Provide the [x, y] coordinate of the cell's center where the given text is located.  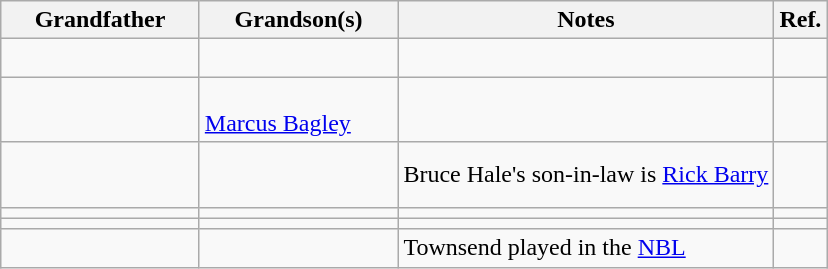
Grandson(s) [298, 20]
Bruce Hale's son-in-law is Rick Barry [586, 174]
Grandfather [100, 20]
Townsend played in the NBL [586, 248]
Marcus Bagley [298, 110]
Ref. [800, 20]
Notes [586, 20]
